Extract the [x, y] coordinate from the center of the cell holding the provided text.  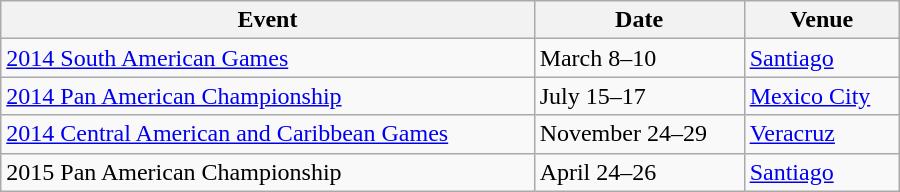
2015 Pan American Championship [268, 172]
Event [268, 20]
Date [639, 20]
2014 Central American and Caribbean Games [268, 134]
July 15–17 [639, 96]
Veracruz [822, 134]
Mexico City [822, 96]
2014 Pan American Championship [268, 96]
Venue [822, 20]
2014 South American Games [268, 58]
March 8–10 [639, 58]
April 24–26 [639, 172]
November 24–29 [639, 134]
